Output the (X, Y) coordinate of the center of the cell containing the given text.  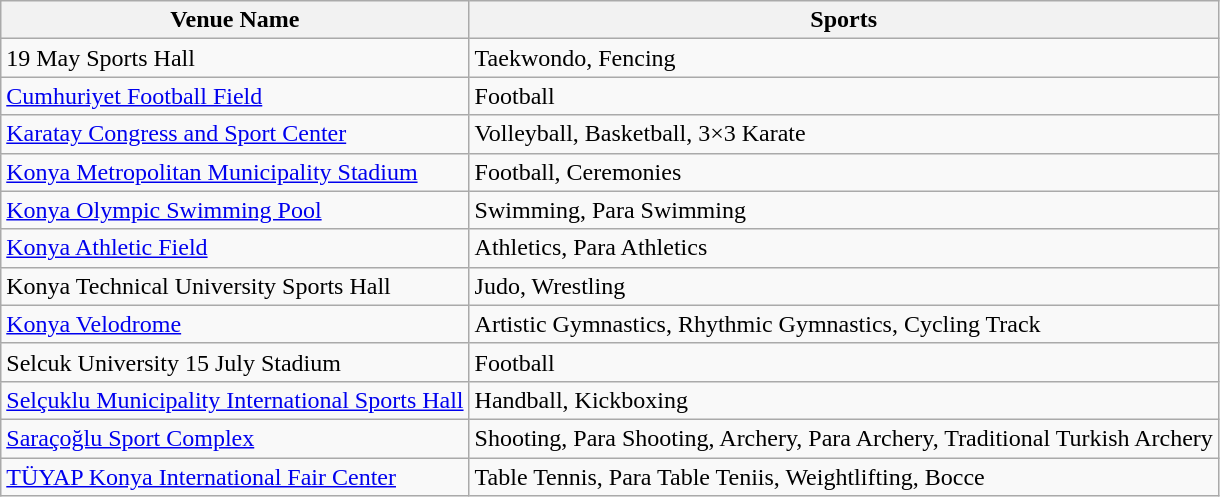
Konya Velodrome (235, 324)
Sports (844, 20)
TÜYAP Konya International Fair Center (235, 477)
Judo, Wrestling (844, 286)
Cumhuriyet Football Field (235, 96)
Shooting, Para Shooting, Archery, Para Archery, Traditional Turkish Archery (844, 438)
Venue Name (235, 20)
Selcuk University 15 July Stadium (235, 362)
Athletics, Para Athletics (844, 248)
Saraçoğlu Sport Complex (235, 438)
19 May Sports Hall (235, 58)
Volleyball, Basketball, 3×3 Karate (844, 134)
Konya Technical University Sports Hall (235, 286)
Konya Athletic Field (235, 248)
Karatay Congress and Sport Center (235, 134)
Taekwondo, Fencing (844, 58)
Konya Olympic Swimming Pool (235, 210)
Football, Ceremonies (844, 172)
Konya Metropolitan Municipality Stadium (235, 172)
Handball, Kickboxing (844, 400)
Table Tennis, Para Table Teniis, Weightlifting, Bocce (844, 477)
Swimming, Para Swimming (844, 210)
Selçuklu Municipality International Sports Hall (235, 400)
Artistic Gymnastics, Rhythmic Gymnastics, Cycling Track (844, 324)
